Locate the cell with the specified text and output its (X, Y) center coordinate. 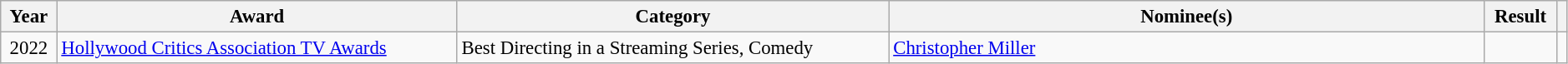
Nominee(s) (1186, 17)
Hollywood Critics Association TV Awards (257, 48)
2022 (28, 48)
Christopher Miller (1186, 48)
Best Directing in a Streaming Series, Comedy (673, 48)
Category (673, 17)
Year (28, 17)
Award (257, 17)
Result (1520, 17)
